For the text-containing cell, return its midpoint in [x, y] coordinate format. 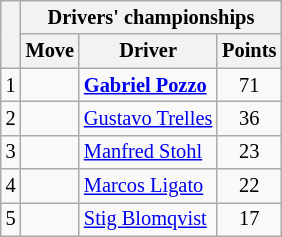
5 [11, 219]
Driver [148, 51]
4 [11, 186]
23 [249, 152]
22 [249, 186]
17 [249, 219]
1 [11, 85]
Gustavo Trelles [148, 118]
36 [249, 118]
Points [249, 51]
Move [50, 51]
Stig Blomqvist [148, 219]
71 [249, 85]
3 [11, 152]
Manfred Stohl [148, 152]
2 [11, 118]
Marcos Ligato [148, 186]
Drivers' championships [152, 17]
Gabriel Pozzo [148, 85]
